Find where the given text appears and provide that cell's center as (x, y) coordinate. 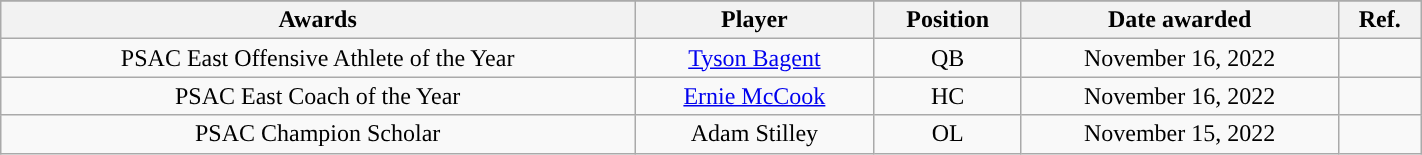
PSAC Champion Scholar (318, 134)
Tyson Bagent (755, 58)
Date awarded (1180, 20)
Player (755, 20)
November 15, 2022 (1180, 134)
Awards (318, 20)
Position (948, 20)
OL (948, 134)
PSAC East Coach of the Year (318, 96)
Ernie McCook (755, 96)
Ref. (1380, 20)
HC (948, 96)
Adam Stilley (755, 134)
PSAC East Offensive Athlete of the Year (318, 58)
QB (948, 58)
